Pinpoint the cell where the given text exists, returning its (X, Y) midpoint coordinate. 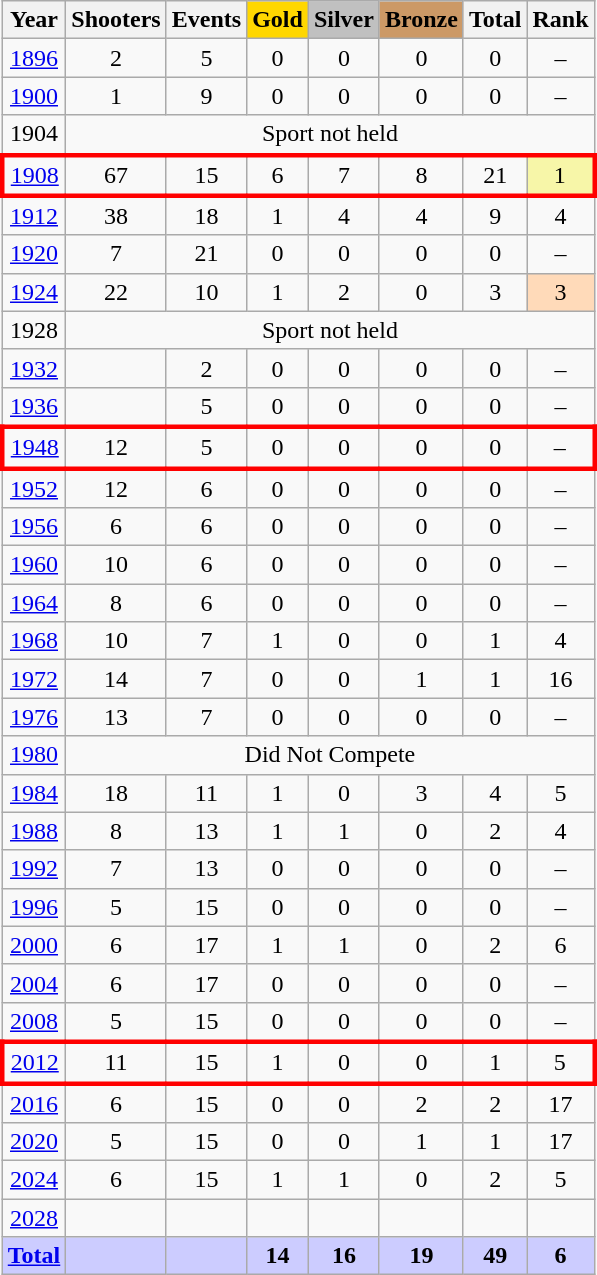
1952 (34, 488)
Bronze (421, 20)
2004 (34, 983)
Shooters (116, 20)
2000 (34, 945)
1964 (34, 603)
2016 (34, 1103)
22 (116, 292)
2028 (34, 1218)
67 (116, 174)
2012 (34, 1062)
1960 (34, 565)
49 (495, 1256)
2008 (34, 1022)
2020 (34, 1142)
1968 (34, 641)
Did Not Compete (330, 755)
2024 (34, 1180)
1924 (34, 292)
1984 (34, 793)
1996 (34, 907)
1900 (34, 96)
1912 (34, 216)
1948 (34, 448)
1976 (34, 717)
1904 (34, 135)
1920 (34, 254)
1908 (34, 174)
1896 (34, 58)
19 (421, 1256)
1988 (34, 831)
Year (34, 20)
Rank (560, 20)
38 (116, 216)
1932 (34, 368)
Gold (278, 20)
1972 (34, 679)
1956 (34, 527)
1980 (34, 755)
1928 (34, 330)
1992 (34, 869)
Silver (344, 20)
Events (206, 20)
1936 (34, 407)
